Search for the cell housing the specified text and yield its [X, Y] center coordinate. 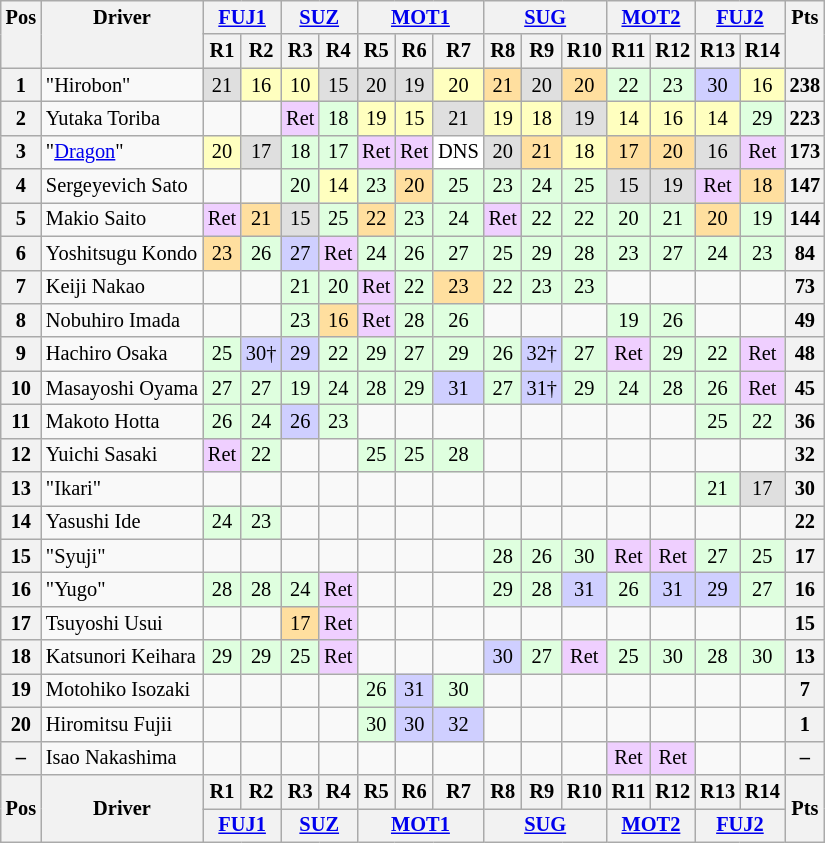
9 [21, 354]
Katsunori Keihara [122, 657]
12 [21, 455]
84 [805, 253]
"Hirobon" [122, 85]
Yoshitsugu Kondo [122, 253]
45 [805, 388]
8 [21, 320]
Hiromitsu Fujii [122, 724]
173 [805, 152]
Yasushi Ide [122, 522]
36 [805, 421]
223 [805, 118]
4 [21, 186]
Motohiko Isozaki [122, 690]
Yuichi Sasaki [122, 455]
11 [21, 421]
Hachiro Osaka [122, 354]
5 [21, 219]
"Dragon" [122, 152]
"Ikari" [122, 489]
Isao Nakashima [122, 758]
49 [805, 320]
147 [805, 186]
Keiji Nakao [122, 287]
Makio Saito [122, 219]
"Yugo" [122, 589]
48 [805, 354]
Masayoshi Oyama [122, 388]
144 [805, 219]
238 [805, 85]
73 [805, 287]
2 [21, 118]
3 [21, 152]
"Syuji" [122, 556]
30† [261, 354]
31† [542, 388]
Sergeyevich Sato [122, 186]
Nobuhiro Imada [122, 320]
DNS [458, 152]
32† [542, 354]
Tsuyoshi Usui [122, 623]
Makoto Hotta [122, 421]
Yutaka Toriba [122, 118]
6 [21, 253]
